Locate the cell with the specified text and output its [X, Y] center coordinate. 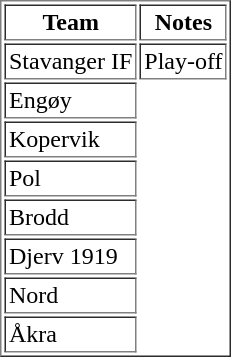
Team [70, 22]
Stavanger IF [70, 62]
Notes [184, 22]
Kopervik [70, 140]
Play-off [184, 62]
Engøy [70, 100]
Åkra [70, 334]
Djerv 1919 [70, 256]
Pol [70, 178]
Nord [70, 296]
Brodd [70, 218]
